From the cell containing the given text, extract its center point as (x, y) coordinate. 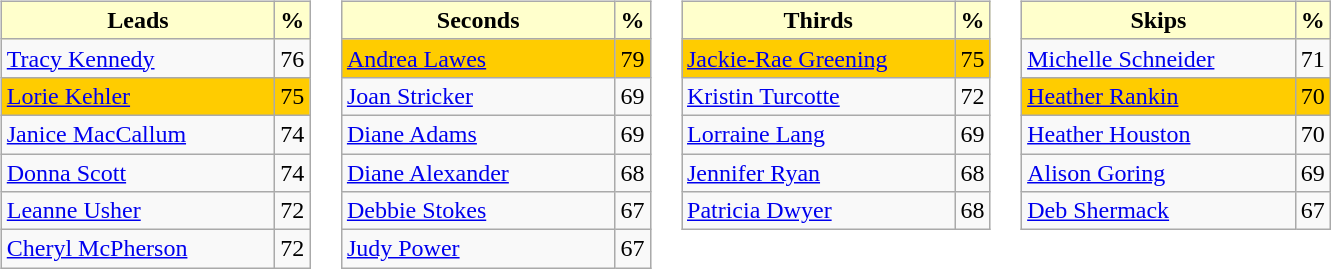
Deb Shermack (1159, 211)
Tracy Kennedy (138, 58)
Diane Alexander (478, 173)
Heather Houston (1159, 134)
Leanne Usher (138, 211)
Jennifer Ryan (819, 173)
Janice MacCallum (138, 134)
Michelle Schneider (1159, 58)
Seconds (478, 20)
79 (632, 58)
71 (1312, 58)
Thirds (819, 20)
Debbie Stokes (478, 211)
Skips (1159, 20)
Lorie Kehler (138, 96)
Diane Adams (478, 134)
Joan Stricker (478, 96)
Andrea Lawes (478, 58)
Kristin Turcotte (819, 96)
Alison Goring (1159, 173)
Donna Scott (138, 173)
Patricia Dwyer (819, 211)
Cheryl McPherson (138, 249)
Heather Rankin (1159, 96)
Lorraine Lang (819, 134)
Leads (138, 20)
76 (292, 58)
Jackie-Rae Greening (819, 58)
Judy Power (478, 249)
